Pinpoint the cell where the given text exists, returning its (X, Y) midpoint coordinate. 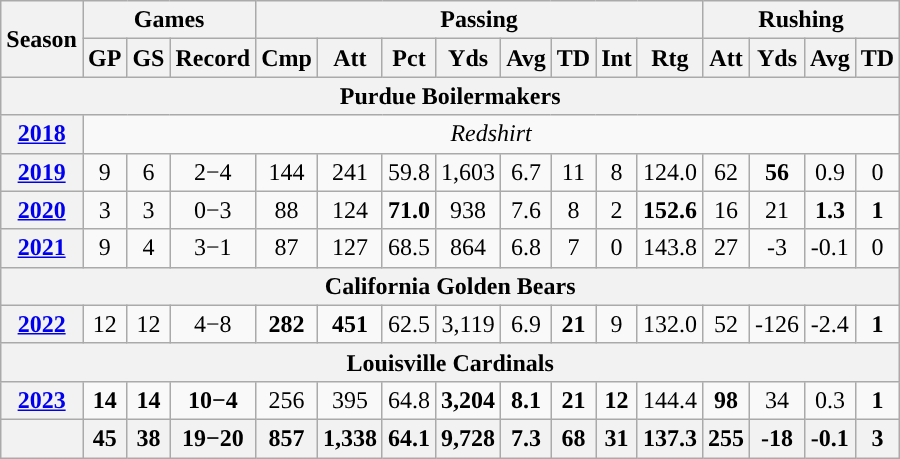
451 (350, 324)
4−8 (213, 324)
Passing (480, 20)
Pct (408, 58)
2−4 (213, 172)
143.8 (670, 248)
Rtg (670, 58)
3,204 (468, 400)
152.6 (670, 210)
68.5 (408, 248)
16 (726, 210)
-3 (778, 248)
Cmp (287, 58)
857 (287, 438)
2022 (42, 324)
124 (350, 210)
7.6 (526, 210)
Purdue Boilermakers (450, 96)
137.3 (670, 438)
62.5 (408, 324)
7.3 (526, 438)
0−3 (213, 210)
62 (726, 172)
-2.4 (830, 324)
3−1 (213, 248)
938 (468, 210)
88 (287, 210)
282 (287, 324)
GS (148, 58)
52 (726, 324)
3,119 (468, 324)
6.8 (526, 248)
132.0 (670, 324)
241 (350, 172)
864 (468, 248)
11 (573, 172)
-18 (778, 438)
Rushing (800, 20)
2 (617, 210)
Games (168, 20)
255 (726, 438)
87 (287, 248)
19−20 (213, 438)
Int (617, 58)
Louisville Cardinals (450, 362)
2018 (42, 134)
6.9 (526, 324)
98 (726, 400)
0.3 (830, 400)
68 (573, 438)
2019 (42, 172)
9,728 (468, 438)
Season (42, 39)
1,603 (468, 172)
64.1 (408, 438)
256 (287, 400)
2020 (42, 210)
395 (350, 400)
34 (778, 400)
56 (778, 172)
4 (148, 248)
38 (148, 438)
127 (350, 248)
1,338 (350, 438)
8.1 (526, 400)
GP (104, 58)
2023 (42, 400)
124.0 (670, 172)
-126 (778, 324)
California Golden Bears (450, 286)
59.8 (408, 172)
64.8 (408, 400)
144 (287, 172)
0.9 (830, 172)
31 (617, 438)
Redshirt (490, 134)
144.4 (670, 400)
1.3 (830, 210)
2021 (42, 248)
10−4 (213, 400)
71.0 (408, 210)
6.7 (526, 172)
45 (104, 438)
27 (726, 248)
Record (213, 58)
6 (148, 172)
7 (573, 248)
